Detect which cell encompasses the target text, then output its [X, Y] center coordinate. 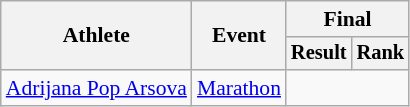
Marathon [239, 88]
Rank [381, 54]
Result [319, 54]
Event [239, 36]
Adrijana Pop Arsova [96, 88]
Athlete [96, 36]
Final [348, 19]
